Determine the (X, Y) coordinate at the center of the cell enclosing the given text.  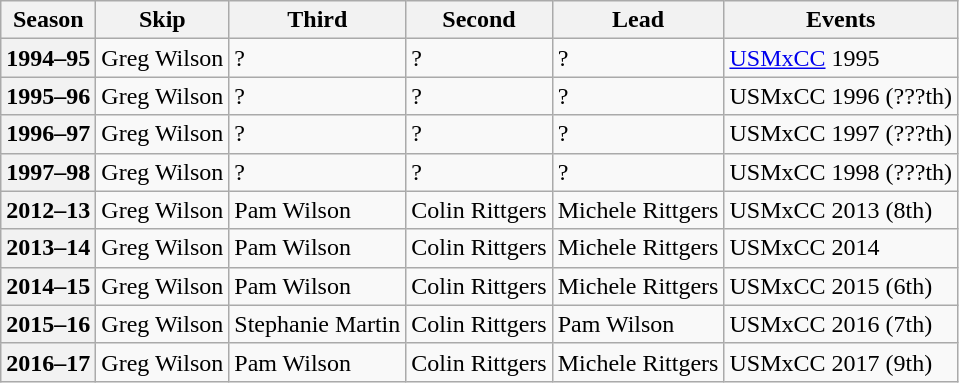
2015–16 (48, 324)
USMxCC 2017 (9th) (841, 362)
Skip (162, 20)
2016–17 (48, 362)
2014–15 (48, 286)
2012–13 (48, 210)
USMxCC 1997 (???th) (841, 134)
USMxCC 2016 (7th) (841, 324)
Third (318, 20)
Stephanie Martin (318, 324)
Season (48, 20)
1995–96 (48, 96)
1994–95 (48, 58)
2013–14 (48, 248)
Events (841, 20)
Second (479, 20)
USMxCC 1996 (???th) (841, 96)
1997–98 (48, 172)
Lead (638, 20)
USMxCC 2014 (841, 248)
USMxCC 2015 (6th) (841, 286)
USMxCC 1995 (841, 58)
USMxCC 2013 (8th) (841, 210)
USMxCC 1998 (???th) (841, 172)
1996–97 (48, 134)
